For the text-containing cell, return its midpoint in (X, Y) coordinate format. 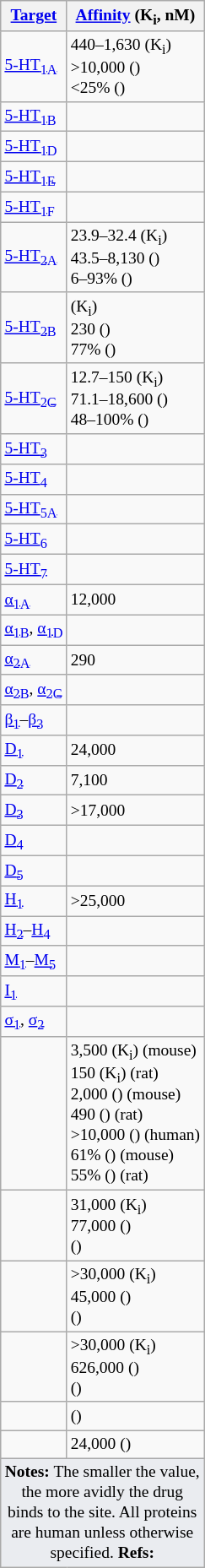
31,000 (Ki)77,000 () () (135, 1225)
Affinity (Ki, nM) (135, 16)
5-HT3 (34, 449)
(Ki)230 ()77% () (135, 328)
H1 (34, 901)
440–1,630 (Ki)>10,000 ()<25% () (135, 66)
3,500 (Ki) (mouse)150 (Ki) (rat)2,000 () (mouse)490 () (rat)>10,000 () (human)61% () (mouse)55% () (rat) (135, 1113)
5-HT1B (34, 117)
D5 (34, 871)
>17,000 (135, 811)
α2B, α2C (34, 690)
290 (135, 660)
Notes: The smaller the value, the more avidly the drug binds to the site. All proteins are human unless otherwise specified. Refs: (103, 1513)
M1–M5 (34, 961)
12.7–150 (Ki)71.1–18,600 ()48–100% () (135, 399)
β1–β3 (34, 720)
α2A (34, 660)
5-HT1D (34, 147)
D2 (34, 780)
D3 (34, 811)
24,000 () (135, 1444)
>25,000 (135, 901)
σ1, σ2 (34, 1022)
5-HT4 (34, 479)
7,100 (135, 780)
12,000 (135, 600)
5-HT5A (34, 509)
α1B, α1D (34, 630)
() (135, 1415)
5-HT2B (34, 328)
D4 (34, 841)
5-HT2A (34, 258)
>30,000 (Ki)626,000 () () (135, 1367)
5-HT1F (34, 207)
23.9–32.4 (Ki)43.5–8,130 ()6–93% () (135, 258)
>30,000 (Ki)45,000 () () (135, 1296)
5-HT6 (34, 540)
24,000 (135, 751)
α1A (34, 600)
5-HT7 (34, 569)
5-HT1A (34, 66)
D1 (34, 751)
5-HT2C (34, 399)
I1 (34, 991)
H2–H4 (34, 931)
Target (34, 16)
5-HT1E (34, 176)
